Provide the (x, y) coordinate of the cell's center where the given text is located.  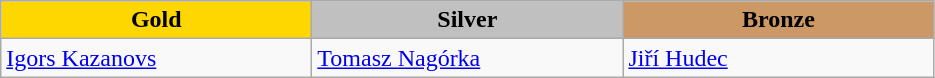
Tomasz Nagórka (468, 58)
Jiří Hudec (778, 58)
Igors Kazanovs (156, 58)
Bronze (778, 20)
Gold (156, 20)
Silver (468, 20)
